Find where the given text appears and provide that cell's center as (x, y) coordinate. 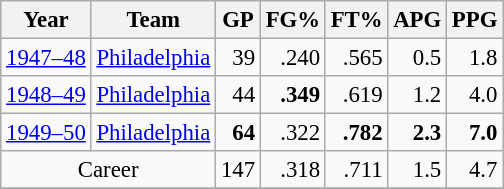
.565 (356, 58)
.322 (292, 133)
1947–48 (46, 58)
FT% (356, 20)
147 (238, 170)
APG (418, 20)
1948–49 (46, 95)
.349 (292, 95)
.711 (356, 170)
Career (108, 170)
64 (238, 133)
4.0 (475, 95)
Year (46, 20)
39 (238, 58)
.318 (292, 170)
4.7 (475, 170)
PPG (475, 20)
1949–50 (46, 133)
.240 (292, 58)
2.3 (418, 133)
7.0 (475, 133)
FG% (292, 20)
1.5 (418, 170)
44 (238, 95)
1.8 (475, 58)
GP (238, 20)
.782 (356, 133)
Team (153, 20)
.619 (356, 95)
0.5 (418, 58)
1.2 (418, 95)
